Scan for the cell matching the given text and deliver its (X, Y) coordinate at center. 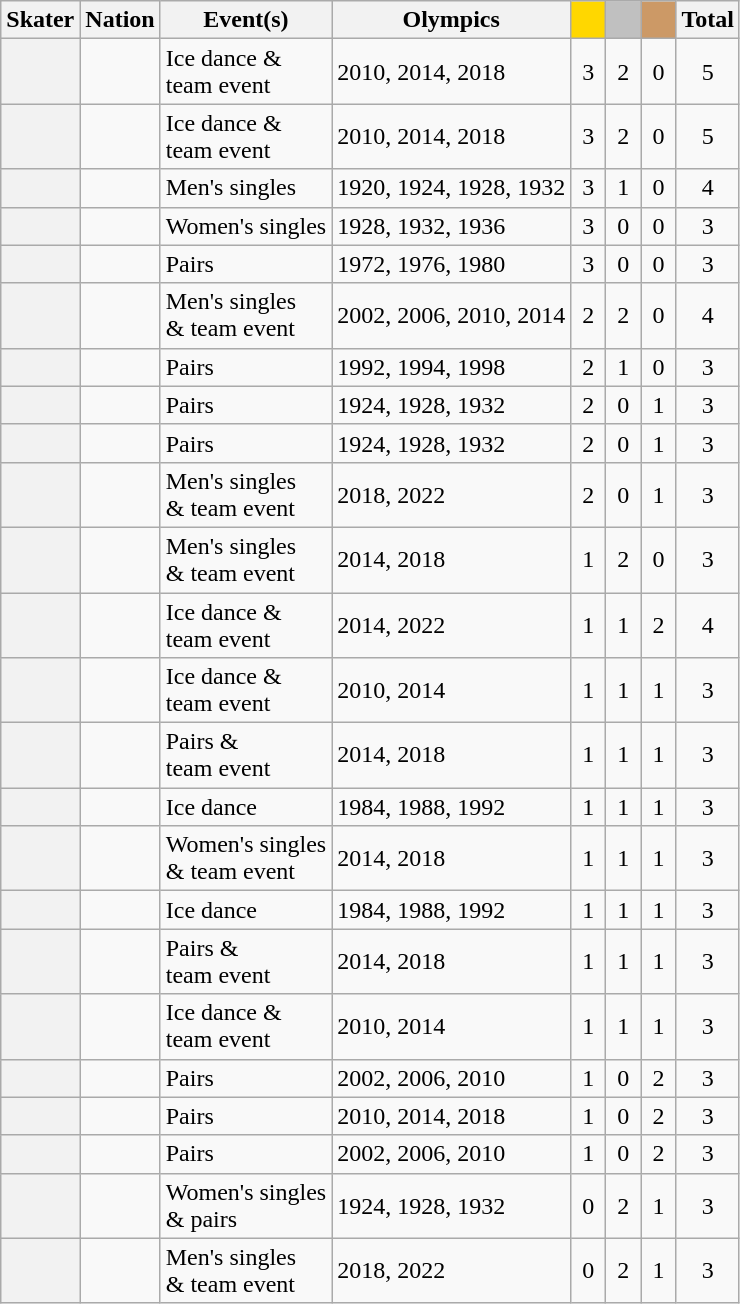
1972, 1976, 1980 (452, 264)
Olympics (452, 20)
2002, 2006, 2010, 2014 (452, 316)
Women's singles (246, 226)
Women's singles& team event (246, 858)
Skater (40, 20)
1920, 1924, 1928, 1932 (452, 188)
1992, 1994, 1998 (452, 367)
Nation (120, 20)
1928, 1932, 1936 (452, 226)
Total (708, 20)
Men's singles (246, 188)
Women's singles& pairs (246, 1206)
Event(s) (246, 20)
2014, 2022 (452, 624)
